Identify which cell holds the provided text, then report its [X, Y] central coordinate. 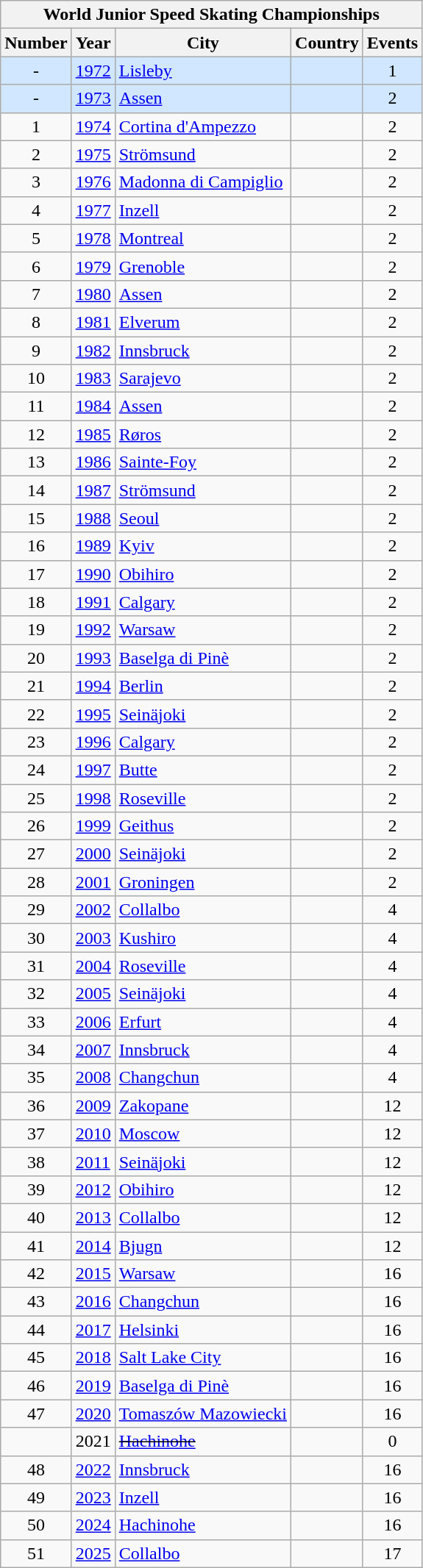
27 [36, 854]
1988 [93, 518]
2005 [93, 994]
2017 [93, 1330]
Zakopane [203, 1106]
45 [36, 1358]
26 [36, 826]
Kyiv [203, 546]
9 [36, 351]
2011 [93, 1161]
Montreal [203, 238]
Bjugn [203, 1246]
37 [36, 1134]
Røros [203, 434]
2002 [93, 910]
1978 [93, 238]
Year [93, 43]
1996 [93, 742]
24 [36, 770]
Number [36, 43]
2008 [93, 1078]
Cortina d'Ampezzo [203, 126]
Sainte-Foy [203, 462]
1979 [93, 266]
Salt Lake City [203, 1358]
0 [392, 1442]
2016 [93, 1302]
48 [36, 1469]
31 [36, 966]
20 [36, 658]
42 [36, 1274]
1990 [93, 574]
World Junior Speed Skating Championships [212, 15]
1992 [93, 630]
8 [36, 322]
1977 [93, 210]
1986 [93, 462]
2015 [93, 1274]
1997 [93, 770]
1981 [93, 322]
Butte [203, 770]
2010 [93, 1134]
1991 [93, 602]
2019 [93, 1386]
2018 [93, 1358]
1984 [93, 407]
2000 [93, 854]
21 [36, 686]
22 [36, 714]
11 [36, 407]
1999 [93, 826]
47 [36, 1414]
18 [36, 602]
Seoul [203, 518]
13 [36, 462]
Elverum [203, 322]
5 [36, 238]
Tomaszów Mazowiecki [203, 1414]
34 [36, 1050]
Berlin [203, 686]
3 [36, 182]
30 [36, 938]
2001 [93, 882]
14 [36, 490]
23 [36, 742]
2009 [93, 1106]
46 [36, 1386]
1998 [93, 798]
Grenoble [203, 266]
Madonna di Campiglio [203, 182]
1987 [93, 490]
2024 [93, 1525]
2006 [93, 1022]
49 [36, 1497]
1982 [93, 351]
Moscow [203, 1134]
1972 [93, 71]
36 [36, 1106]
41 [36, 1246]
2003 [93, 938]
2004 [93, 966]
Kushiro [203, 938]
1995 [93, 714]
1980 [93, 294]
2012 [93, 1189]
Geithus [203, 826]
Lisleby [203, 71]
28 [36, 882]
43 [36, 1302]
19 [36, 630]
35 [36, 1078]
32 [36, 994]
10 [36, 379]
7 [36, 294]
1976 [93, 182]
Erfurt [203, 1022]
2007 [93, 1050]
39 [36, 1189]
15 [36, 518]
2023 [93, 1497]
Sarajevo [203, 379]
40 [36, 1217]
51 [36, 1553]
1989 [93, 546]
Events [392, 43]
2021 [93, 1442]
33 [36, 1022]
Country [327, 43]
2013 [93, 1217]
Helsinki [203, 1330]
2014 [93, 1246]
Groningen [203, 882]
1974 [93, 126]
29 [36, 910]
City [203, 43]
44 [36, 1330]
1985 [93, 434]
6 [36, 266]
38 [36, 1161]
1993 [93, 658]
2025 [93, 1553]
2020 [93, 1414]
1983 [93, 379]
1973 [93, 99]
50 [36, 1525]
1994 [93, 686]
1975 [93, 154]
2022 [93, 1469]
25 [36, 798]
